From the cell containing the given text, extract its center point as [x, y] coordinate. 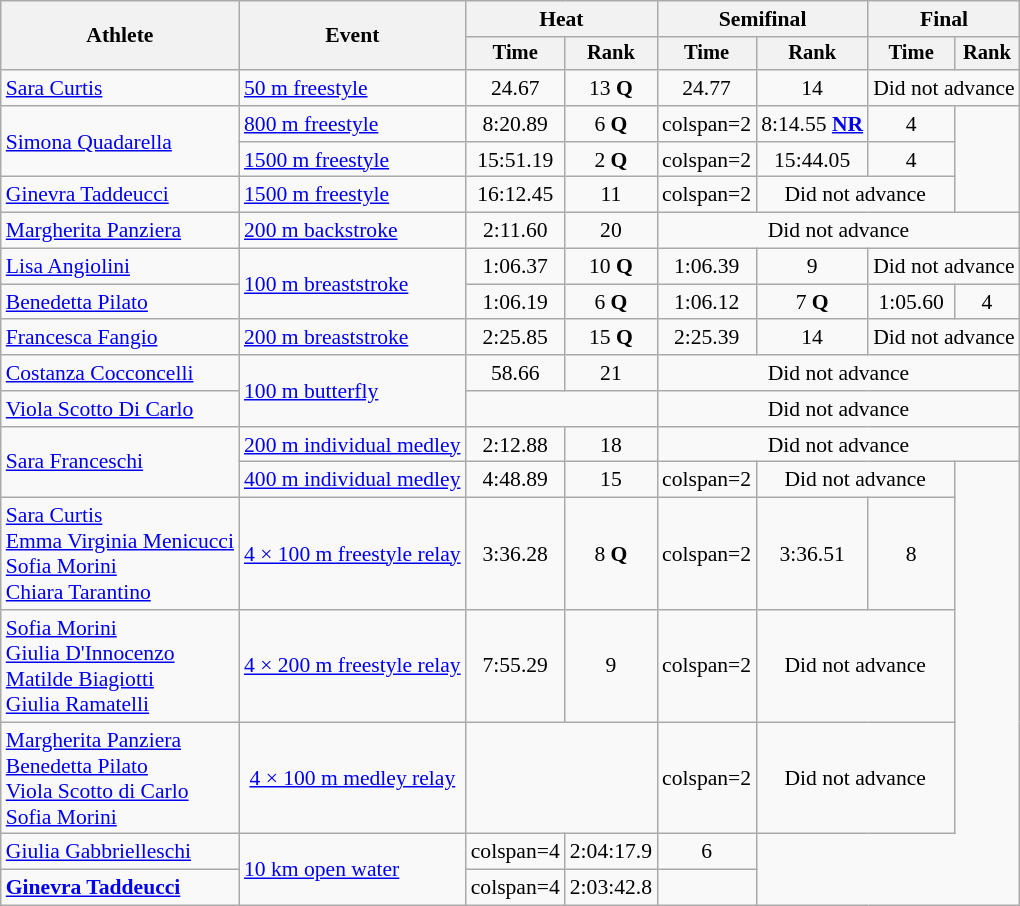
7 Q [812, 302]
4 × 100 m medley relay [352, 778]
1:05.60 [911, 302]
200 m individual medley [352, 445]
24.67 [516, 88]
1:06.19 [516, 302]
Francesca Fangio [120, 338]
4 × 200 m freestyle relay [352, 666]
200 m backstroke [352, 231]
4:48.89 [516, 480]
2:12.88 [516, 445]
50 m freestyle [352, 88]
3:36.28 [516, 554]
8:20.89 [516, 124]
20 [611, 231]
3:36.51 [812, 554]
4 × 100 m freestyle relay [352, 554]
400 m individual medley [352, 480]
24.77 [706, 88]
Final [944, 19]
Margherita Panziera [120, 231]
100 m breaststroke [352, 284]
2:11.60 [516, 231]
8 [911, 554]
8 Q [611, 554]
Benedetta Pilato [120, 302]
Viola Scotto Di Carlo [120, 409]
16:12.45 [516, 195]
21 [611, 373]
Semifinal [762, 19]
800 m freestyle [352, 124]
58.66 [516, 373]
Sara CurtisEmma Virginia MenicucciSofia MoriniChiara Tarantino [120, 554]
Sara Curtis [120, 88]
11 [611, 195]
Heat [562, 19]
15:51.19 [516, 160]
13 Q [611, 88]
Costanza Cocconcelli [120, 373]
1:06.39 [706, 267]
Athlete [120, 36]
Margherita PanzieraBenedetta PilatoViola Scotto di CarloSofia Morini [120, 778]
1:06.12 [706, 302]
2:03:42.8 [611, 888]
Giulia Gabbrielleschi [120, 852]
10 km open water [352, 870]
2:04:17.9 [611, 852]
Sara Franceschi [120, 462]
15 Q [611, 338]
100 m butterfly [352, 390]
15 [611, 480]
200 m breaststroke [352, 338]
1:06.37 [516, 267]
Lisa Angiolini [120, 267]
2:25.39 [706, 338]
18 [611, 445]
2 Q [611, 160]
7:55.29 [516, 666]
10 Q [611, 267]
15:44.05 [812, 160]
2:25.85 [516, 338]
Event [352, 36]
Sofia MoriniGiulia D'InnocenzoMatilde BiagiottiGiulia Ramatelli [120, 666]
6 [706, 852]
8:14.55 NR [812, 124]
Simona Quadarella [120, 142]
